Identify which cell holds the provided text, then report its (x, y) central coordinate. 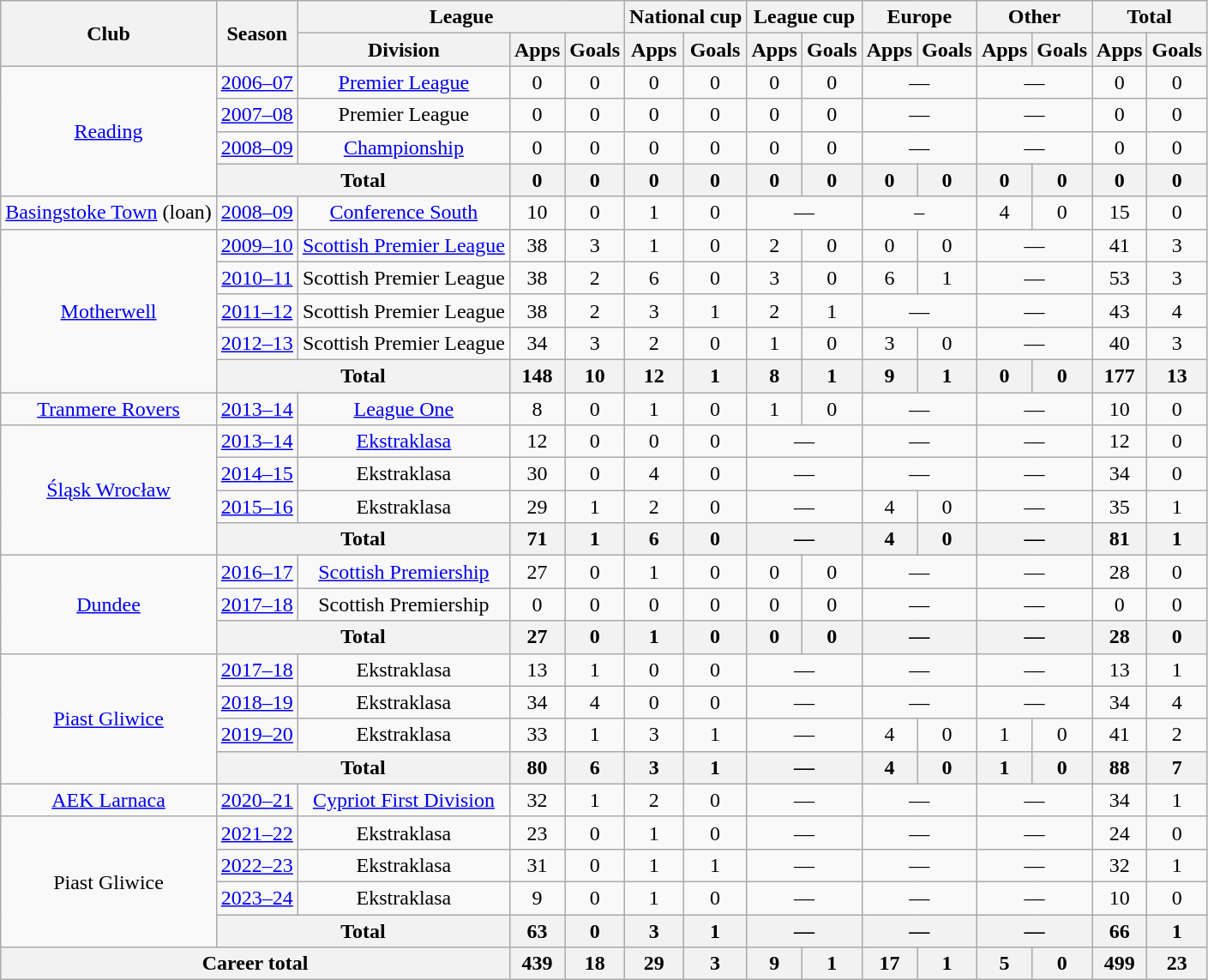
31 (537, 865)
Championship (403, 147)
Cypriot First Division (403, 800)
35 (1120, 507)
30 (537, 474)
2020–21 (257, 800)
2009–10 (257, 245)
Dundee (109, 604)
Reading (109, 131)
League One (403, 409)
7 (1177, 767)
5 (1004, 964)
Europe (919, 17)
148 (537, 376)
2007–08 (257, 115)
2018–19 (257, 702)
Other (1034, 17)
Career total (255, 964)
80 (537, 767)
National cup (686, 17)
Basingstoke Town (loan) (109, 213)
League cup (804, 17)
24 (1120, 833)
Śląsk Wrocław (109, 490)
Motherwell (109, 310)
AEK Larnaca (109, 800)
33 (537, 735)
17 (889, 964)
League (461, 17)
– (919, 213)
2016–17 (257, 572)
2011–12 (257, 310)
66 (1120, 930)
499 (1120, 964)
Division (403, 50)
2006–07 (257, 82)
2023–24 (257, 898)
177 (1120, 376)
Club (109, 33)
2022–23 (257, 865)
43 (1120, 310)
71 (537, 539)
Tranmere Rovers (109, 409)
2015–16 (257, 507)
Season (257, 33)
2010–11 (257, 278)
2021–22 (257, 833)
2014–15 (257, 474)
2019–20 (257, 735)
53 (1120, 278)
Conference South (403, 213)
439 (537, 964)
2012–13 (257, 343)
15 (1120, 213)
88 (1120, 767)
81 (1120, 539)
63 (537, 930)
18 (595, 964)
40 (1120, 343)
